Detect which cell encompasses the target text, then output its (X, Y) center coordinate. 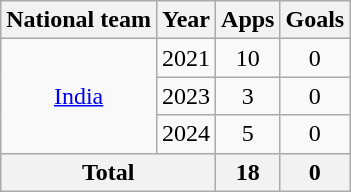
Year (186, 20)
18 (248, 172)
Goals (315, 20)
Total (108, 172)
India (79, 96)
National team (79, 20)
2023 (186, 96)
3 (248, 96)
10 (248, 58)
Apps (248, 20)
5 (248, 134)
2024 (186, 134)
2021 (186, 58)
